Determine the (x, y) coordinate at the center of the cell enclosing the given text.  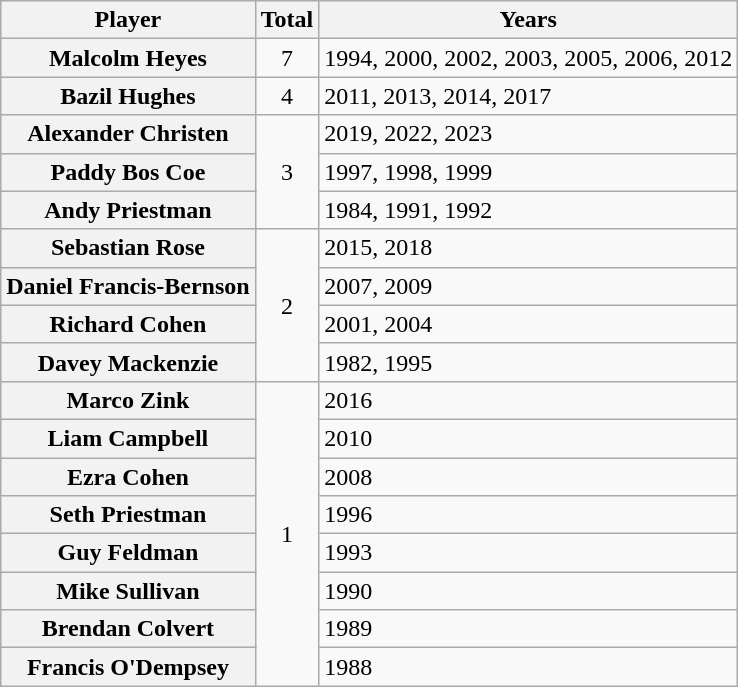
2011, 2013, 2014, 2017 (528, 96)
Davey Mackenzie (128, 362)
1984, 1991, 1992 (528, 210)
Paddy Bos Coe (128, 172)
Guy Feldman (128, 553)
Mike Sullivan (128, 591)
Bazil Hughes (128, 96)
Sebastian Rose (128, 248)
Seth Priestman (128, 515)
2010 (528, 438)
Francis O'Dempsey (128, 667)
Daniel Francis-Bernson (128, 286)
Liam Campbell (128, 438)
Player (128, 20)
Malcolm Heyes (128, 58)
Richard Cohen (128, 324)
Brendan Colvert (128, 629)
1993 (528, 553)
Marco Zink (128, 400)
2001, 2004 (528, 324)
7 (287, 58)
1 (287, 533)
2008 (528, 477)
Andy Priestman (128, 210)
2 (287, 305)
2016 (528, 400)
3 (287, 172)
Total (287, 20)
1996 (528, 515)
1988 (528, 667)
2007, 2009 (528, 286)
1989 (528, 629)
Ezra Cohen (128, 477)
1990 (528, 591)
1982, 1995 (528, 362)
Years (528, 20)
Alexander Christen (128, 134)
1994, 2000, 2002, 2003, 2005, 2006, 2012 (528, 58)
2015, 2018 (528, 248)
2019, 2022, 2023 (528, 134)
1997, 1998, 1999 (528, 172)
4 (287, 96)
